Find where the given text appears and provide that cell's center as [x, y] coordinate. 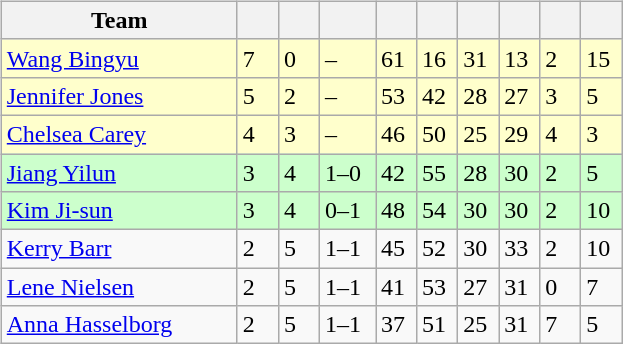
48 [396, 211]
37 [396, 325]
1–0 [347, 173]
Kerry Barr [119, 249]
Jennifer Jones [119, 96]
52 [438, 249]
46 [396, 134]
Team [119, 20]
61 [396, 58]
41 [396, 287]
16 [438, 58]
45 [396, 249]
54 [438, 211]
51 [438, 325]
33 [520, 249]
Anna Hasselborg [119, 325]
Chelsea Carey [119, 134]
55 [438, 173]
50 [438, 134]
29 [520, 134]
15 [602, 58]
Kim Ji-sun [119, 211]
Lene Nielsen [119, 287]
Wang Bingyu [119, 58]
Jiang Yilun [119, 173]
13 [520, 58]
0–1 [347, 211]
